Search for the cell housing the specified text and yield its (X, Y) center coordinate. 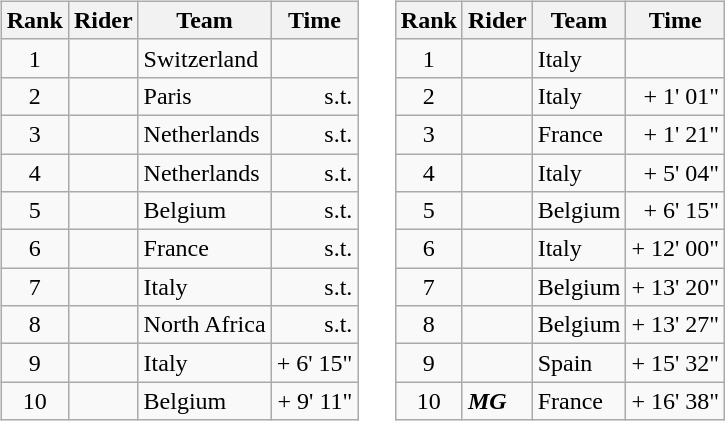
Spain (579, 363)
+ 5' 04" (676, 173)
+ 13' 20" (676, 287)
Paris (204, 96)
North Africa (204, 325)
Switzerland (204, 58)
+ 12' 00" (676, 249)
+ 15' 32" (676, 363)
+ 9' 11" (314, 401)
+ 13' 27" (676, 325)
+ 16' 38" (676, 401)
+ 1' 01" (676, 96)
MG (497, 401)
+ 1' 21" (676, 134)
